Determine the [x, y] coordinate at the center of the cell enclosing the given text.  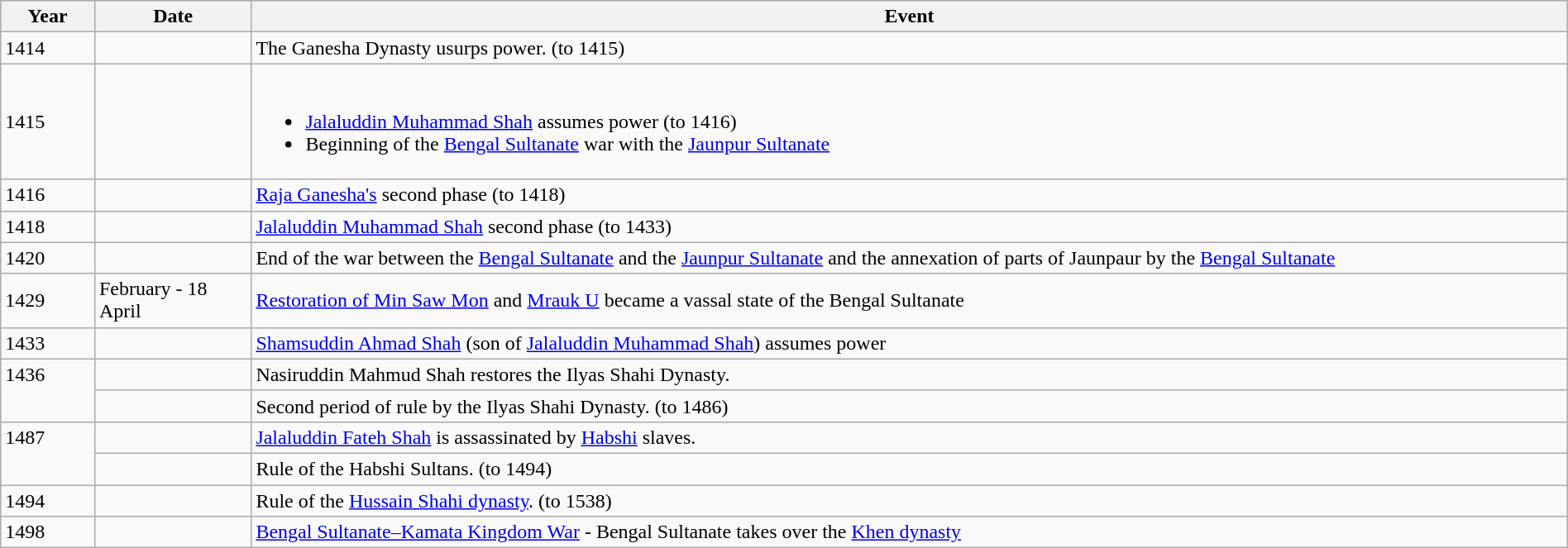
1487 [48, 453]
1418 [48, 226]
1416 [48, 195]
Date [172, 17]
Shamsuddin Ahmad Shah (son of Jalaluddin Muhammad Shah) assumes power [910, 343]
Restoration of Min Saw Mon and Mrauk U became a vassal state of the Bengal Sultanate [910, 301]
February - 18 April [172, 301]
Event [910, 17]
Rule of the Habshi Sultans. (to 1494) [910, 469]
Second period of rule by the Ilyas Shahi Dynasty. (to 1486) [910, 406]
1494 [48, 500]
Nasiruddin Mahmud Shah restores the Ilyas Shahi Dynasty. [910, 374]
1498 [48, 532]
1436 [48, 390]
Year [48, 17]
Jalaluddin Muhammad Shah assumes power (to 1416)Beginning of the Bengal Sultanate war with the Jaunpur Sultanate [910, 122]
Jalaluddin Fateh Shah is assassinated by Habshi slaves. [910, 437]
1420 [48, 258]
1433 [48, 343]
1414 [48, 48]
End of the war between the Bengal Sultanate and the Jaunpur Sultanate and the annexation of parts of Jaunpaur by the Bengal Sultanate [910, 258]
Bengal Sultanate–Kamata Kingdom War - Bengal Sultanate takes over the Khen dynasty [910, 532]
The Ganesha Dynasty usurps power. (to 1415) [910, 48]
Raja Ganesha's second phase (to 1418) [910, 195]
1429 [48, 301]
Jalaluddin Muhammad Shah second phase (to 1433) [910, 226]
Rule of the Hussain Shahi dynasty. (to 1538) [910, 500]
1415 [48, 122]
